Return the [x, y] coordinate for the center point of the cell that contains the specified text.  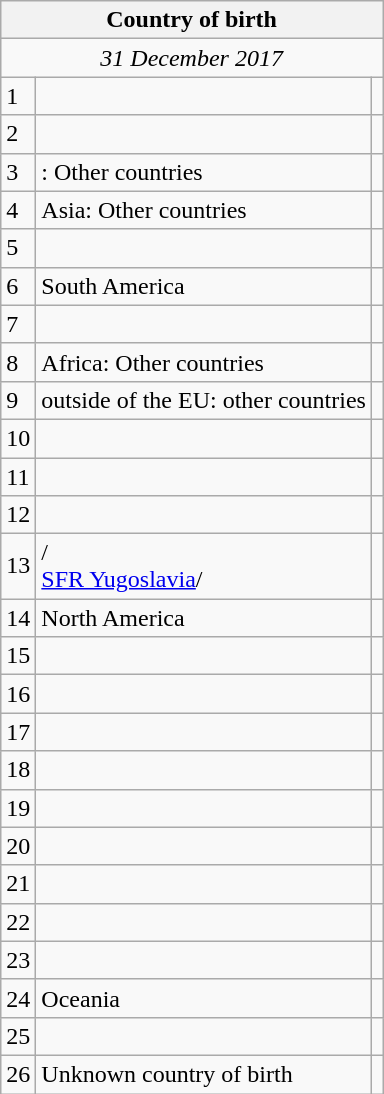
15 [18, 656]
16 [18, 694]
19 [18, 808]
31 December 2017 [192, 58]
5 [18, 248]
9 [18, 400]
4 [18, 210]
Asia: Other countries [204, 210]
North America [204, 618]
1 [18, 96]
3 [18, 172]
23 [18, 960]
Africa: Other countries [204, 362]
: Other countries [204, 172]
13 [18, 566]
17 [18, 732]
outside of the EU: other countries [204, 400]
25 [18, 1036]
10 [18, 438]
21 [18, 884]
South America [204, 286]
Oceania [204, 998]
Unknown country of birth [204, 1074]
8 [18, 362]
26 [18, 1074]
14 [18, 618]
24 [18, 998]
20 [18, 846]
18 [18, 770]
2 [18, 134]
12 [18, 515]
/SFR Yugoslavia/ [204, 566]
7 [18, 324]
22 [18, 922]
Country of birth [192, 20]
11 [18, 477]
6 [18, 286]
